Search for the cell housing the specified text and yield its [x, y] center coordinate. 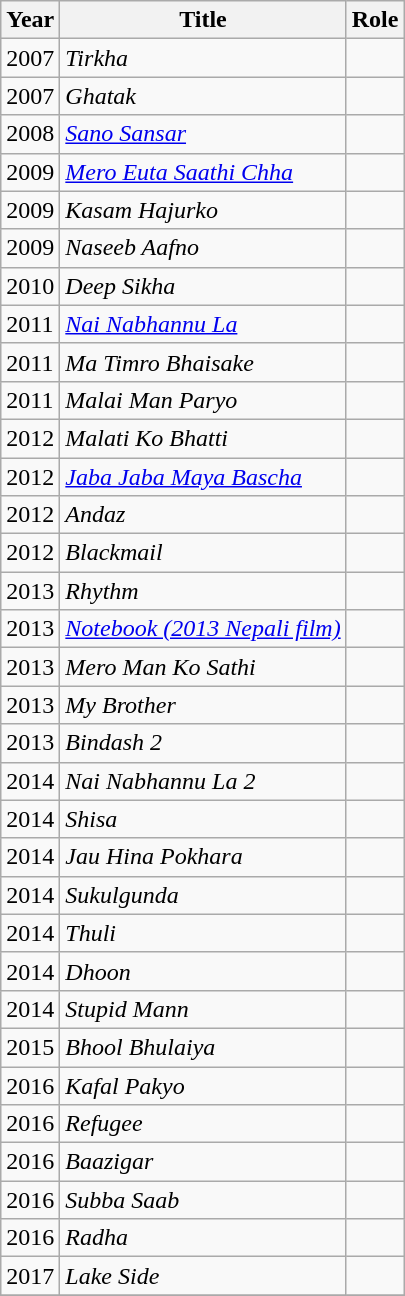
2015 [30, 1047]
Title [203, 20]
Notebook (2013 Nepali film) [203, 629]
Sukulgunda [203, 895]
Rhythm [203, 591]
Deep Sikha [203, 286]
Sano Sansar [203, 134]
Thuli [203, 933]
Jau Hina Pokhara [203, 857]
Baazigar [203, 1162]
Stupid Mann [203, 1009]
Tirkha [203, 58]
Bhool Bhulaiya [203, 1047]
Subba Saab [203, 1200]
2017 [30, 1276]
Ma Timro Bhaisake [203, 362]
My Brother [203, 705]
Kafal Pakyo [203, 1085]
Radha [203, 1238]
Dhoon [203, 971]
2008 [30, 134]
Andaz [203, 515]
Lake Side [203, 1276]
Nai Nabhannu La [203, 324]
Year [30, 20]
Jaba Jaba Maya Bascha [203, 477]
Nai Nabhannu La 2 [203, 781]
Shisa [203, 819]
Mero Man Ko Sathi [203, 667]
Blackmail [203, 553]
Malai Man Paryo [203, 400]
Malati Ko Bhatti [203, 438]
Refugee [203, 1124]
Role [375, 20]
Ghatak [203, 96]
2010 [30, 286]
Bindash 2 [203, 743]
Naseeb Aafno [203, 248]
Kasam Hajurko [203, 210]
Mero Euta Saathi Chha [203, 172]
